Return the [x, y] coordinate for the center point of the cell that contains the specified text.  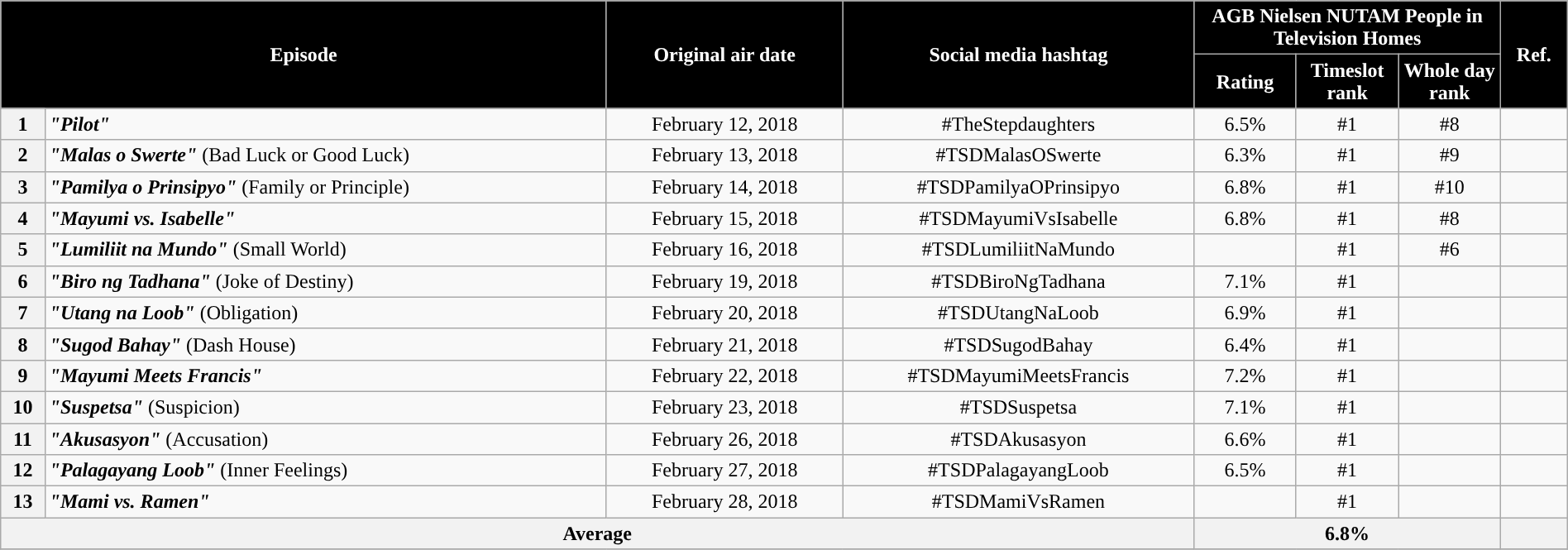
February 23, 2018 [724, 407]
February 20, 2018 [724, 313]
"Malas o Swerte" (Bad Luck or Good Luck) [326, 155]
6.6% [1245, 439]
#TheStepdaughters [1019, 124]
Original air date [724, 55]
#TSDPalagayangLoob [1019, 471]
"Mayumi Meets Francis" [326, 375]
#TSDAkusasyon [1019, 439]
11 [23, 439]
5 [23, 250]
Ref. [1533, 55]
#TSDLumiliitNaMundo [1019, 250]
"Pilot" [326, 124]
"Pamilya o Prinsipyo" (Family or Principle) [326, 187]
February 15, 2018 [724, 218]
1 [23, 124]
3 [23, 187]
2 [23, 155]
Whole dayrank [1450, 81]
6 [23, 281]
#TSDMayumiMeetsFrancis [1019, 375]
February 21, 2018 [724, 344]
6.4% [1245, 344]
#TSDSugodBahay [1019, 344]
February 28, 2018 [724, 502]
February 12, 2018 [724, 124]
"Sugod Bahay" (Dash House) [326, 344]
7 [23, 313]
#TSDMayumiVsIsabelle [1019, 218]
"Suspetsa" (Suspicion) [326, 407]
10 [23, 407]
#TSDSuspetsa [1019, 407]
8 [23, 344]
#TSDUtangNaLoob [1019, 313]
AGB Nielsen NUTAM People in Television Homes [1348, 28]
Episode [304, 55]
February 19, 2018 [724, 281]
6.3% [1245, 155]
#TSDBiroNgTadhana [1019, 281]
9 [23, 375]
#9 [1450, 155]
February 16, 2018 [724, 250]
February 13, 2018 [724, 155]
Rating [1245, 81]
#10 [1450, 187]
#TSDMalasOSwerte [1019, 155]
#TSDMamiVsRamen [1019, 502]
"Palagayang Loob" (Inner Feelings) [326, 471]
13 [23, 502]
7.2% [1245, 375]
"Mami vs. Ramen" [326, 502]
February 14, 2018 [724, 187]
6.9% [1245, 313]
Average [597, 533]
#TSDPamilyaOPrinsipyo [1019, 187]
"Lumiliit na Mundo" (Small World) [326, 250]
February 27, 2018 [724, 471]
February 26, 2018 [724, 439]
#6 [1450, 250]
"Biro ng Tadhana" (Joke of Destiny) [326, 281]
February 22, 2018 [724, 375]
Social media hashtag [1019, 55]
12 [23, 471]
"Akusasyon" (Accusation) [326, 439]
"Mayumi vs. Isabelle" [326, 218]
Timeslotrank [1347, 81]
"Utang na Loob" (Obligation) [326, 313]
4 [23, 218]
